Identify which cell holds the provided text, then report its [x, y] central coordinate. 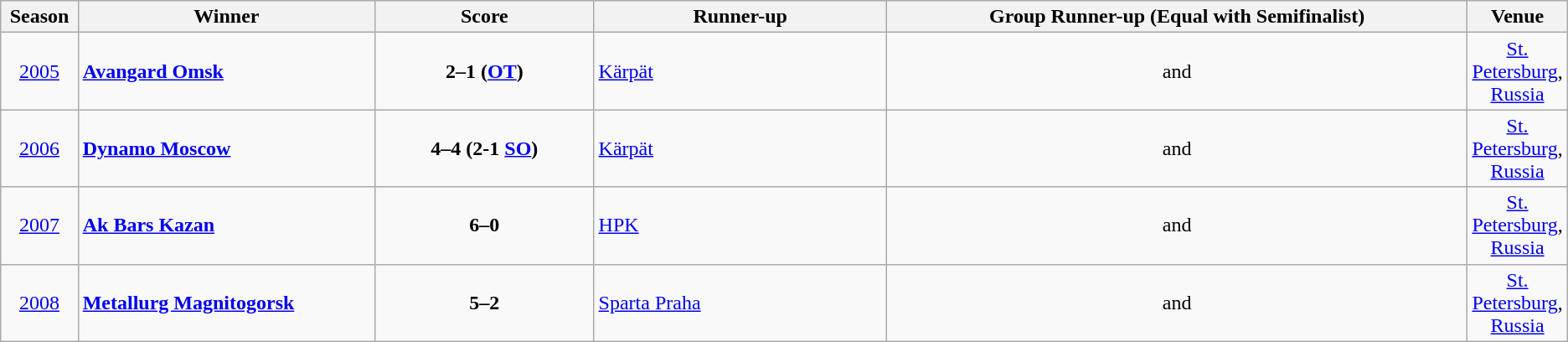
2006 [39, 148]
Ak Bars Kazan [226, 225]
2007 [39, 225]
2–1 (OT) [484, 71]
Winner [226, 17]
Metallurg Magnitogorsk [226, 303]
Dynamo Moscow [226, 148]
Sparta Praha [740, 303]
Season [39, 17]
2008 [39, 303]
5–2 [484, 303]
Avangard Omsk [226, 71]
Group Runner-up (Equal with Semifinalist) [1177, 17]
Runner-up [740, 17]
Score [484, 17]
6–0 [484, 225]
4–4 (2-1 SO) [484, 148]
Venue [1518, 17]
2005 [39, 71]
HPK [740, 225]
